Determine the (X, Y) coordinate at the center of the cell enclosing the given text.  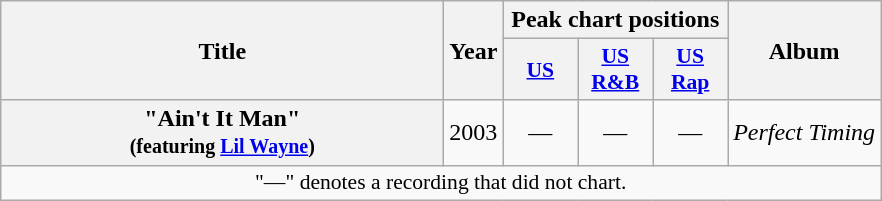
Album (804, 50)
Peak chart positions (616, 20)
"Ain't It Man"(featuring Lil Wayne) (222, 132)
Year (474, 50)
2003 (474, 132)
US (540, 70)
Perfect Timing (804, 132)
USRap (690, 70)
Title (222, 50)
"—" denotes a recording that did not chart. (441, 183)
USR&B (616, 70)
